Return the [x, y] coordinate for the center point of the cell that contains the specified text.  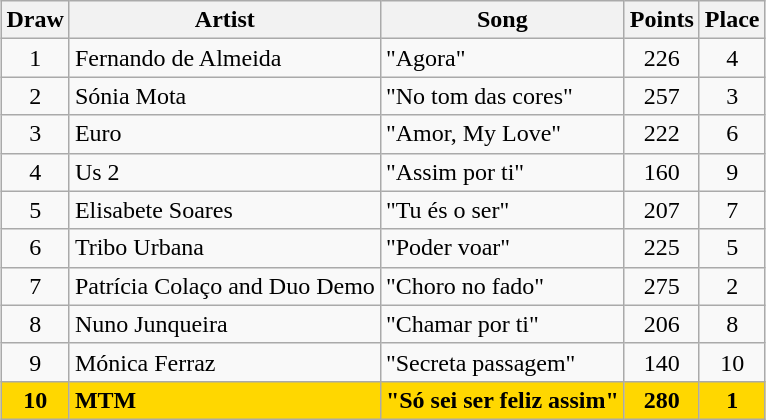
257 [662, 96]
"Agora" [502, 58]
225 [662, 248]
Artist [224, 20]
280 [662, 400]
"Choro no fado" [502, 286]
206 [662, 324]
Points [662, 20]
Mónica Ferraz [224, 362]
140 [662, 362]
"Assim por ti" [502, 172]
Euro [224, 134]
"Tu és o ser" [502, 210]
"No tom das cores" [502, 96]
226 [662, 58]
Fernando de Almeida [224, 58]
"Chamar por ti" [502, 324]
Sónia Mota [224, 96]
207 [662, 210]
"Poder voar" [502, 248]
Nuno Junqueira [224, 324]
Elisabete Soares [224, 210]
"Secreta passagem" [502, 362]
Song [502, 20]
Place [732, 20]
222 [662, 134]
MTM [224, 400]
Us 2 [224, 172]
275 [662, 286]
Patrícia Colaço and Duo Demo [224, 286]
"Só sei ser feliz assim" [502, 400]
Draw [35, 20]
"Amor, My Love" [502, 134]
Tribo Urbana [224, 248]
160 [662, 172]
